Locate the cell with the specified text and output its (x, y) center coordinate. 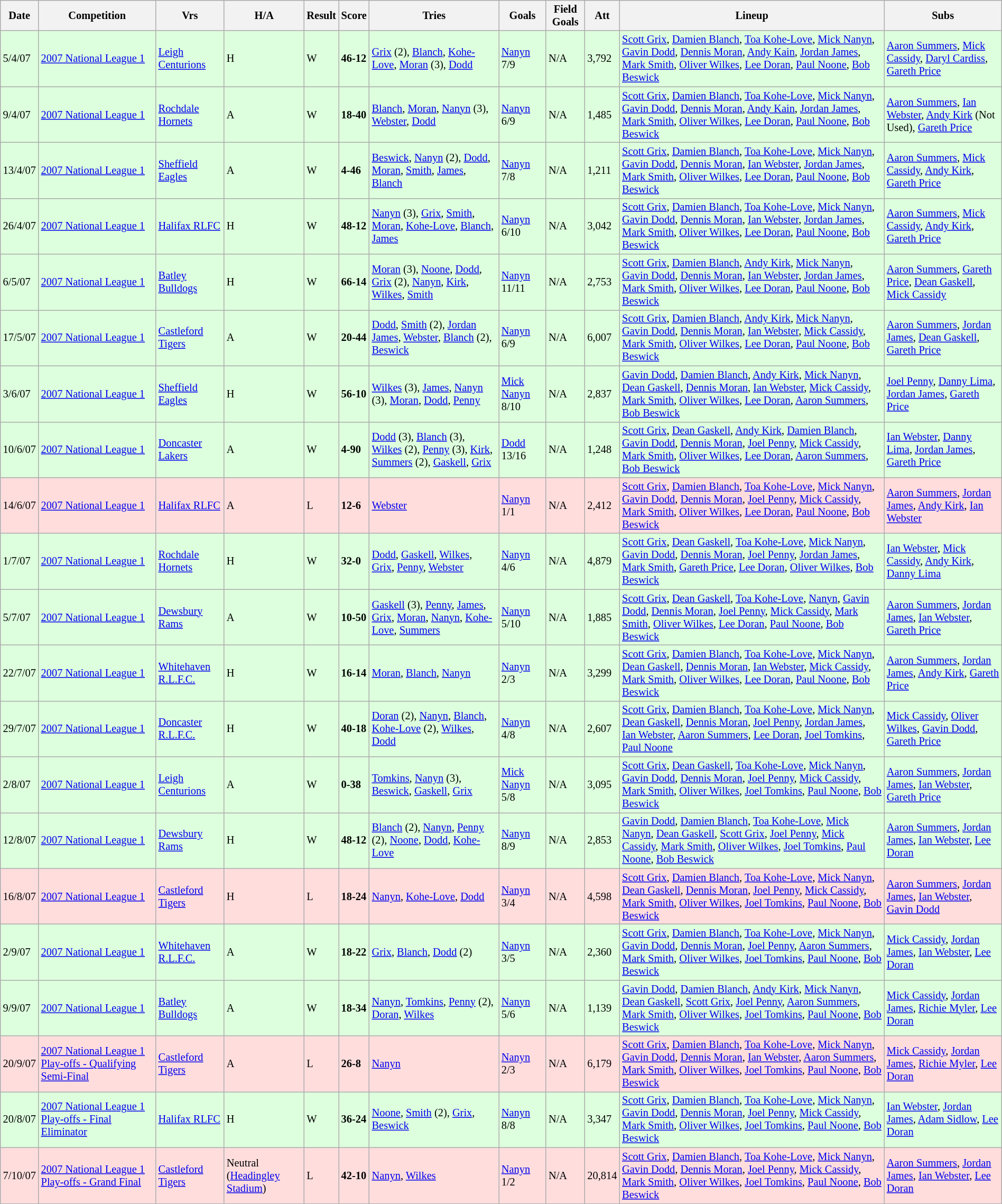
Doncaster Lakers (190, 450)
Score (354, 15)
20,814 (602, 1175)
Moran (3), Noone, Dodd, Grix (2), Nanyn, Kirk, Wilkes, Smith (434, 282)
18-34 (354, 1008)
H/A (264, 15)
Nanyn (3), Grix, Smith, Moran, Kohe-Love, Blanch, James (434, 226)
4-90 (354, 450)
3,299 (602, 673)
Aaron Summers, Jordan James, Andy Kirk, Ian Webster (943, 505)
9/4/07 (20, 115)
Neutral (Headingley Stadium) (264, 1175)
1,139 (602, 1008)
Tomkins, Nanyn (3), Beswick, Gaskell, Grix (434, 785)
Nanyn 3/4 (522, 896)
12-6 (354, 505)
Nanyn 7/9 (522, 59)
Nanyn 4/8 (522, 729)
Tries (434, 15)
Blanch (2), Nanyn, Penny (2), Noone, Dodd, Kohe-Love (434, 840)
Grix (2), Blanch, Kohe-Love, Moran (3), Dodd (434, 59)
6/5/07 (20, 282)
Aaron Summers, Jordan James, Dean Gaskell, Gareth Price (943, 338)
18-22 (354, 952)
Competition (97, 15)
10-50 (354, 617)
Blanch, Moran, Nanyn (3), Webster, Dodd (434, 115)
9/9/07 (20, 1008)
4-46 (354, 170)
Aaron Summers, Jordan James, Ian Webster, Gavin Dodd (943, 896)
29/7/07 (20, 729)
Nanyn 5/10 (522, 617)
26/4/07 (20, 226)
6,179 (602, 1064)
12/8/07 (20, 840)
16/8/07 (20, 896)
Nanyn 8/9 (522, 840)
Dodd, Smith (2), Jordan James, Webster, Blanch (2), Beswick (434, 338)
42-10 (354, 1175)
Ian Webster, Jordan James, Adam Sidlow, Lee Doran (943, 1119)
6,007 (602, 338)
Mick Nanyn 5/8 (522, 785)
Beswick, Nanyn (2), Dodd, Moran, Smith, James, Blanch (434, 170)
2,607 (602, 729)
Nanyn 7/8 (522, 170)
Aaron Summers, Gareth Price, Dean Gaskell, Mick Cassidy (943, 282)
4,879 (602, 561)
46-12 (354, 59)
2,853 (602, 840)
1,211 (602, 170)
16-14 (354, 673)
2007 National League 1 Play-offs - Qualifying Semi-Final (97, 1064)
36-24 (354, 1119)
Nanyn 3/5 (522, 952)
Ian Webster, Danny Lima, Jordan James, Gareth Price (943, 450)
56-10 (354, 394)
32-0 (354, 561)
Nanyn, Tomkins, Penny (2), Doran, Wilkes (434, 1008)
Nanyn 1/2 (522, 1175)
Subs (943, 15)
Vrs (190, 15)
0-38 (354, 785)
2007 National League 1 Play-offs - Final Eliminator (97, 1119)
Webster (434, 505)
17/5/07 (20, 338)
Nanyn 5/6 (522, 1008)
2,360 (602, 952)
2,412 (602, 505)
5/4/07 (20, 59)
Date (20, 15)
2,837 (602, 394)
2/8/07 (20, 785)
Nanyn, Wilkes (434, 1175)
Moran, Blanch, Nanyn (434, 673)
Nanyn, Kohe-Love, Dodd (434, 896)
Dodd, Gaskell, Wilkes, Grix, Penny, Webster (434, 561)
Joel Penny, Danny Lima, Jordan James, Gareth Price (943, 394)
Aaron Summers, Ian Webster, Andy Kirk (Not Used), Gareth Price (943, 115)
18-40 (354, 115)
22/7/07 (20, 673)
Noone, Smith (2), Grix, Beswick (434, 1119)
Doncaster R.L.F.C. (190, 729)
Aaron Summers, Jordan James, Andy Kirk, Gareth Price (943, 673)
26-8 (354, 1064)
20/8/07 (20, 1119)
13/4/07 (20, 170)
Gaskell (3), Penny, James, Grix, Moran, Nanyn, Kohe-Love, Summers (434, 617)
Mick Cassidy, Oliver Wilkes, Gavin Dodd, Gareth Price (943, 729)
Dodd (3), Blanch (3), Wilkes (2), Penny (3), Kirk, Summers (2), Gaskell, Grix (434, 450)
20/9/07 (20, 1064)
Mick Cassidy, Jordan James, Ian Webster, Lee Doran (943, 952)
Goals (522, 15)
66-14 (354, 282)
Dodd 13/16 (522, 450)
Nanyn 6/10 (522, 226)
3,095 (602, 785)
14/6/07 (20, 505)
2,753 (602, 282)
1,248 (602, 450)
1/7/07 (20, 561)
Lineup (752, 15)
1,885 (602, 617)
10/6/07 (20, 450)
Wilkes (3), James, Nanyn (3), Moran, Dodd, Penny (434, 394)
Nanyn (434, 1064)
4,598 (602, 896)
18-24 (354, 896)
7/10/07 (20, 1175)
Aaron Summers, Mick Cassidy, Daryl Cardiss, Gareth Price (943, 59)
40-18 (354, 729)
Field Goals (565, 15)
5/7/07 (20, 617)
Att (602, 15)
1,485 (602, 115)
3,347 (602, 1119)
2/9/07 (20, 952)
Grix, Blanch, Dodd (2) (434, 952)
Doran (2), Nanyn, Blanch, Kohe-Love (2), Wilkes, Dodd (434, 729)
Result (321, 15)
20-44 (354, 338)
Mick Nanyn 8/10 (522, 394)
3,042 (602, 226)
Nanyn 4/6 (522, 561)
2007 National League 1 Play-offs - Grand Final (97, 1175)
Ian Webster, Mick Cassidy, Andy Kirk, Danny Lima (943, 561)
Nanyn 8/8 (522, 1119)
3,792 (602, 59)
Nanyn 11/11 (522, 282)
3/6/07 (20, 394)
Nanyn 1/1 (522, 505)
